Output the (X, Y) coordinate of the center of the cell containing the given text.  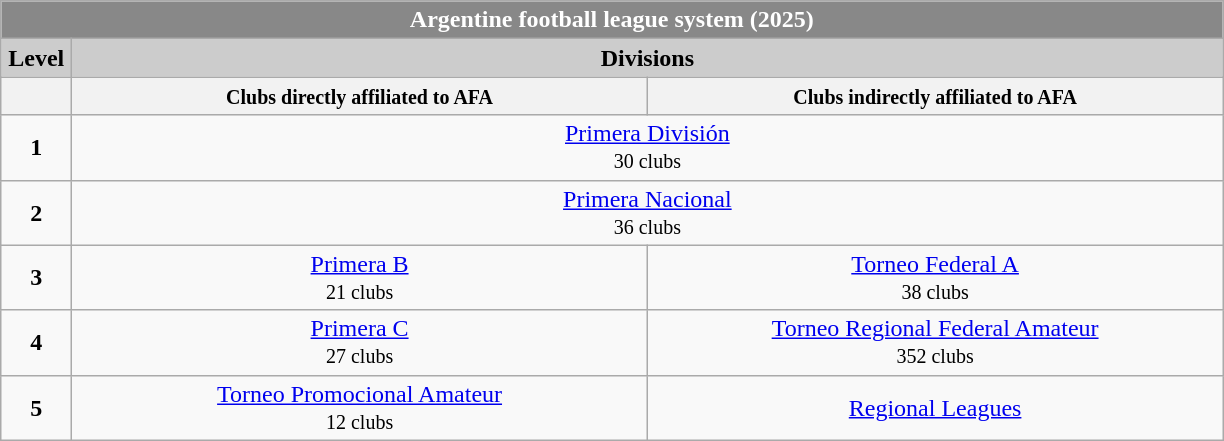
Regional Leagues (935, 408)
Clubs directly affiliated to AFA (360, 96)
5 (36, 408)
Argentine football league system (2025) (612, 20)
2 (36, 212)
Clubs indirectly affiliated to AFA (935, 96)
Primera C27 clubs (360, 342)
Primera B21 clubs (360, 278)
Divisions (648, 58)
4 (36, 342)
1 (36, 148)
Primera División30 clubs (648, 148)
Torneo Federal A38 clubs (935, 278)
Torneo Promocional Amateur12 clubs (360, 408)
Level (36, 58)
Primera Nacional36 clubs (648, 212)
3 (36, 278)
Torneo Regional Federal Amateur352 clubs (935, 342)
